Scan for the cell matching the given text and deliver its (X, Y) coordinate at center. 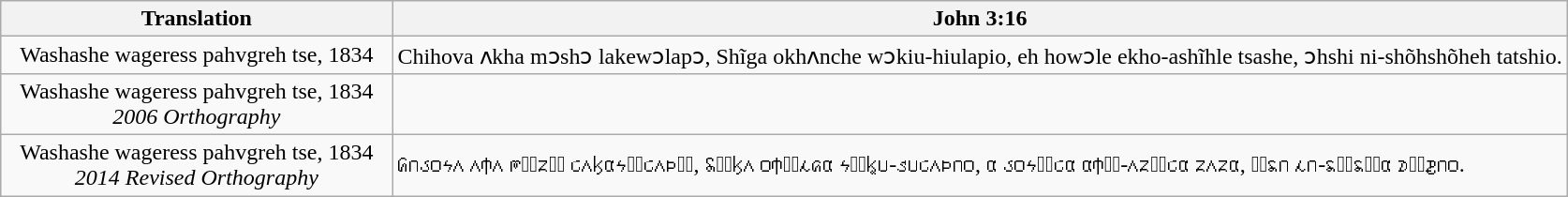
Translation (197, 19)
𐒵𐓣𐓡𐓪𐓷𐓘 𐓘𐓸𐓘 𐓨𐓘͘𐓻𐓘͘ 𐓧𐓘𐓤𐓟𐓷𐓘͘𐓧𐓘𐓬𐓘͘, 𐓇𐓣͘𐓤𐓘 𐓪𐓸𐓘͘𐓩𐓝𐓟 𐓷𐓘͘𐓦𐓶-𐓢𐓶𐓧𐓘𐓬𐓣𐓪, 𐓟 𐓡𐓪𐓷𐓘͘𐓧𐓟 𐓟𐓸𐓪͘-𐓘𐓻𐓣͘𐓧𐓟 𐓻𐓘𐓻𐓟, 𐓘͘𐓯𐓣 𐓩𐓣-𐓯𐓪͘𐓯𐓪͘𐓟 𐓰𐓘͘𐓴𐓣𐓪. (980, 165)
Washashe wageress pahvgreh tse, 18342006 Orthography (197, 103)
Chihova ʌkha mɔshɔ lakewɔlapɔ, Shĩga okhʌnche wɔkiu-hiulapio, eh howɔle ekho-ashĩhle tsashe, ɔhshi ni-shõhshõheh tatshio. (980, 55)
Washashe wageress pahvgreh tse, 1834 (197, 55)
Washashe wageress pahvgreh tse, 18342014 Revised Orthography (197, 165)
John 3:16 (980, 19)
